Search for the cell housing the specified text and yield its [x, y] center coordinate. 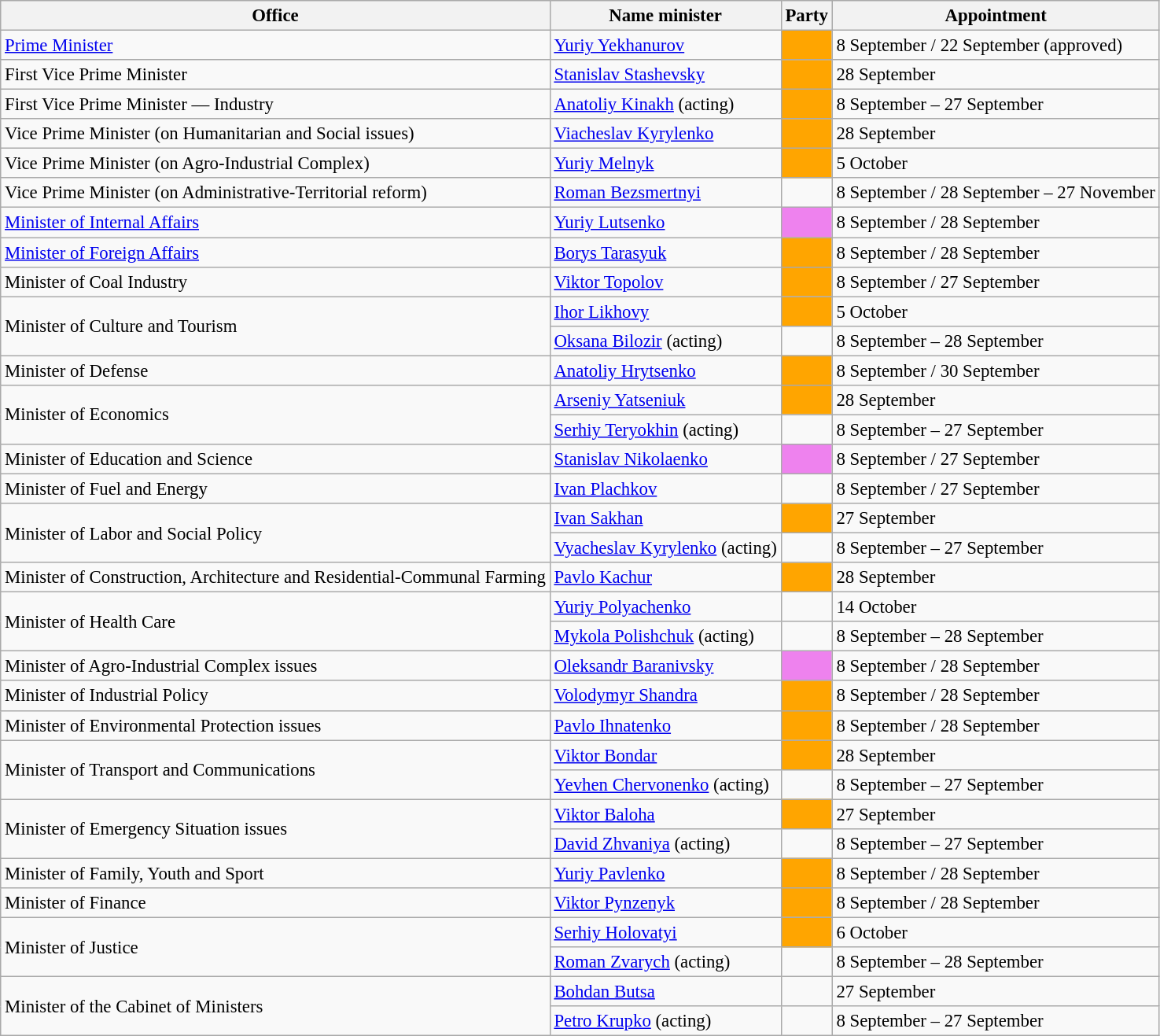
Minister of Foreign Affairs [275, 253]
Viktor Topolov [665, 282]
6 October [996, 932]
Stanislav Stashevsky [665, 75]
Minister of Defense [275, 371]
Vice Prime Minister (on Agro-Industrial Complex) [275, 164]
Yuriy Melnyk [665, 164]
Anatoliy Hrytsenko [665, 371]
14 October [996, 607]
Serhiy Holovatyi [665, 932]
Office [275, 16]
Minister of the Cabinet of Ministers [275, 1007]
Minister of Culture and Tourism [275, 326]
Yuriy Polyachenko [665, 607]
Prime Minister [275, 46]
Stanislav Nikolaenko [665, 459]
Minister of Family, Youth and Sport [275, 873]
Ivan Plachkov [665, 489]
First Vice Prime Minister — Industry [275, 105]
Ihor Likhovy [665, 312]
Minister of Fuel and Energy [275, 489]
Anatoliy Kinakh (acting) [665, 105]
8 September / 22 September (approved) [996, 46]
Viktor Bondar [665, 755]
Party [807, 16]
First Vice Prime Minister [275, 75]
Minister of Agro-Industrial Complex issues [275, 666]
Minister of Education and Science [275, 459]
Petro Krupko (acting) [665, 1021]
Minister of Emergency Situation issues [275, 829]
Minister of Industrial Policy [275, 696]
Oksana Bilozir (acting) [665, 341]
Serhiy Teryokhin (acting) [665, 430]
Ivan Sakhan [665, 518]
Vice Prime Minister (on Administrative-Territorial reform) [275, 193]
Viacheslav Kyrylenko [665, 134]
Pavlo Ihnatenko [665, 725]
Mykola Polishchuk (acting) [665, 636]
Vice Prime Minister (on Humanitarian and Social issues) [275, 134]
Roman Zvarych (acting) [665, 962]
Minister of Coal Industry [275, 282]
Minister of Construction, Architecture and Residential-Communal Farming [275, 577]
Volodymyr Shandra [665, 696]
Minister of Labor and Social Policy [275, 533]
David Zhvaniya (acting) [665, 844]
Minister of Transport and Communications [275, 769]
Appointment [996, 16]
Yuriy Pavlenko [665, 873]
Minister of Health Care [275, 621]
8 September / 30 September [996, 371]
Vyacheslav Kyrylenko (acting) [665, 548]
Bohdan Butsa [665, 992]
Minister of Internal Affairs [275, 223]
Minister of Environmental Protection issues [275, 725]
Yuriy Yekhanurov [665, 46]
8 September / 28 September – 27 November [996, 193]
Pavlo Kachur [665, 577]
Viktor Baloha [665, 814]
Yevhen Chervonenko (acting) [665, 784]
Roman Bezsmertnyi [665, 193]
Viktor Pynzenyk [665, 903]
Minister of Finance [275, 903]
Borys Tarasyuk [665, 253]
Minister of Economics [275, 415]
Yuriy Lutsenko [665, 223]
Minister of Justice [275, 947]
Name minister [665, 16]
Oleksandr Baranivsky [665, 666]
Arseniy Yatseniuk [665, 400]
